Search for the cell housing the specified text and yield its [x, y] center coordinate. 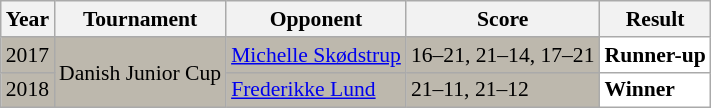
Michelle Skødstrup [316, 55]
2017 [28, 55]
Year [28, 19]
16–21, 21–14, 17–21 [503, 55]
Runner-up [656, 55]
Winner [656, 90]
Score [503, 19]
21–11, 21–12 [503, 90]
Tournament [140, 19]
Frederikke Lund [316, 90]
Danish Junior Cup [140, 72]
Result [656, 19]
2018 [28, 90]
Opponent [316, 19]
